Search for the cell housing the specified text and yield its [x, y] center coordinate. 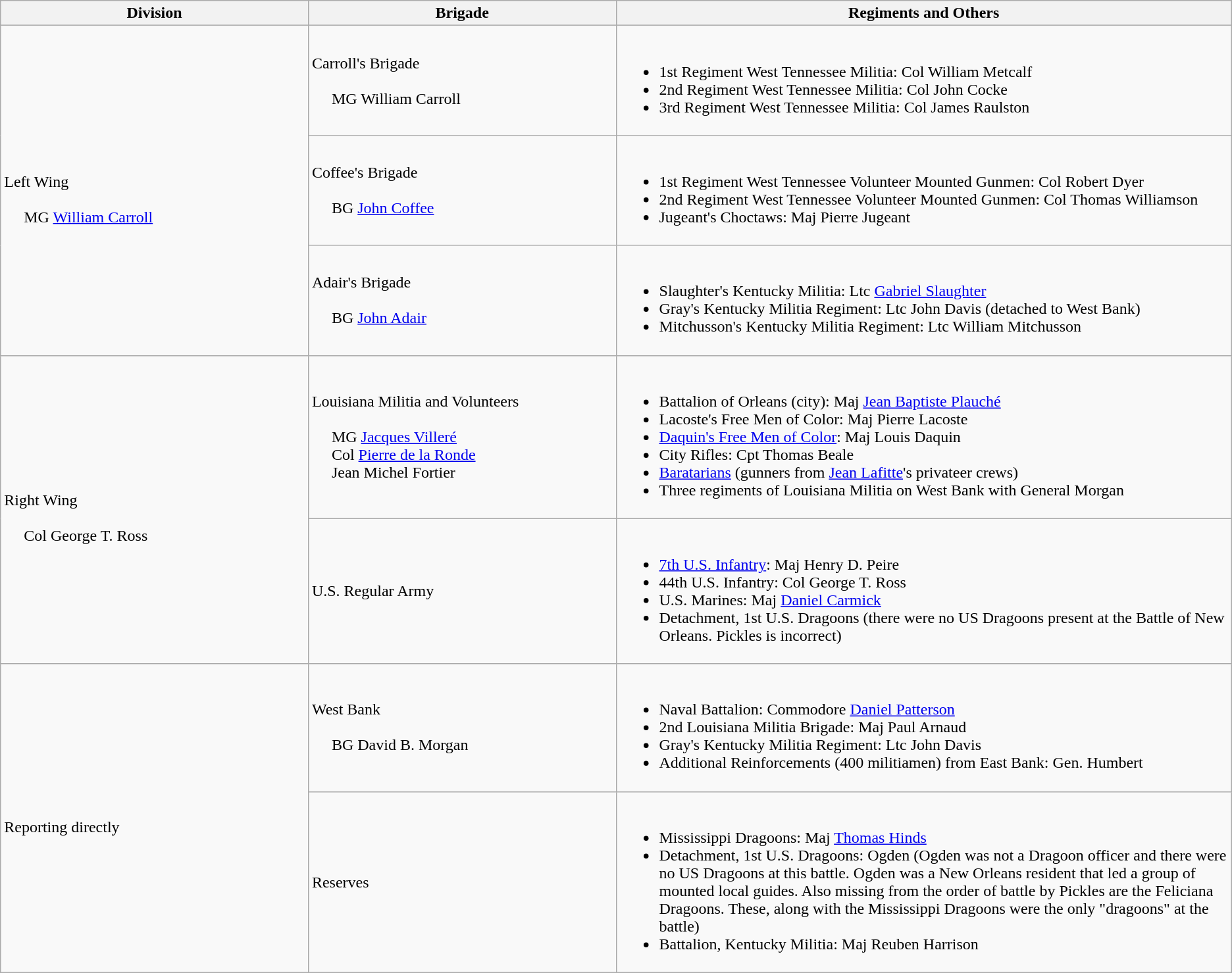
Regiments and Others [924, 13]
Left Wing MG William Carroll [155, 191]
Reporting directly [155, 818]
Coffee's Brigade BG John Coffee [462, 191]
Louisiana Militia and Volunteers MG Jacques Villeré Col Pierre de la Ronde Jean Michel Fortier [462, 437]
West Bank BG David B. Morgan [462, 728]
Reserves [462, 882]
Adair's Brigade BG John Adair [462, 300]
Carroll's Brigade MG William Carroll [462, 80]
Brigade [462, 13]
Division [155, 13]
U.S. Regular Army [462, 591]
Right Wing Col George T. Ross [155, 509]
